Output the (x, y) coordinate of the center of the cell containing the given text.  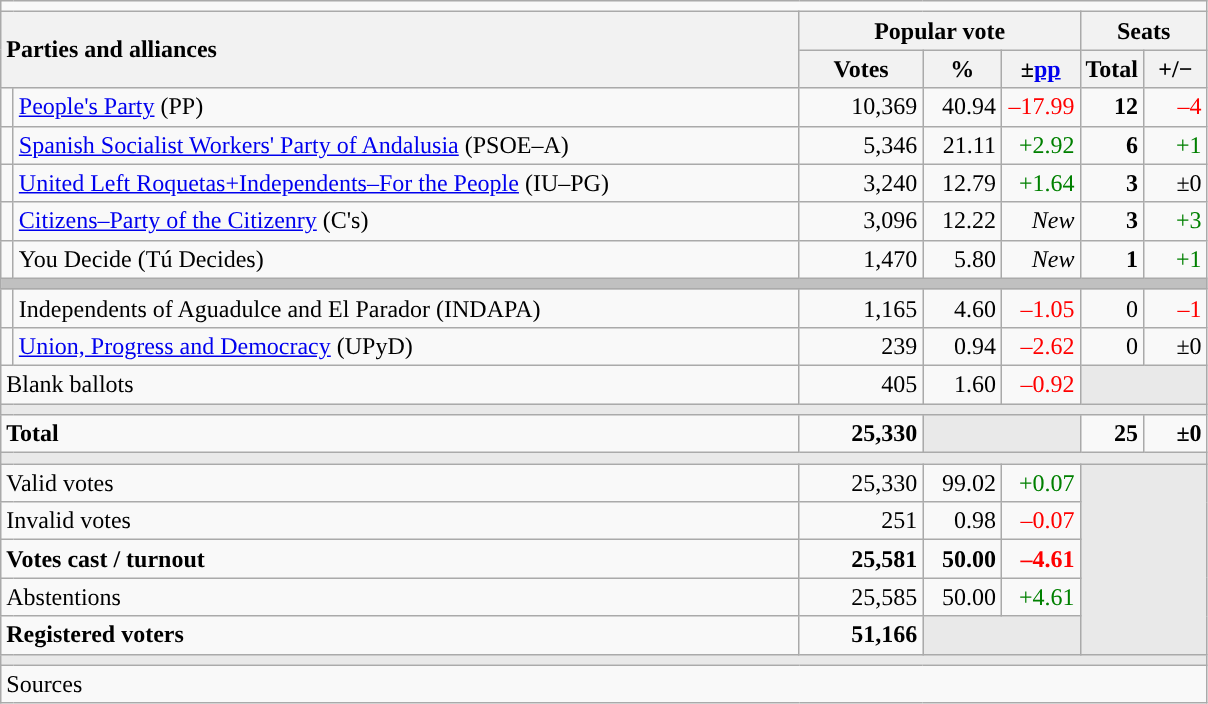
3,096 (861, 221)
People's Party (PP) (406, 107)
40.94 (962, 107)
1,470 (861, 259)
±pp (1040, 69)
239 (861, 346)
99.02 (962, 483)
Votes (861, 69)
12 (1112, 107)
Sources (604, 684)
5.80 (962, 259)
–17.99 (1040, 107)
Parties and alliances (400, 50)
25 (1112, 434)
251 (861, 521)
1.60 (962, 384)
10,369 (861, 107)
Union, Progress and Democracy (UPyD) (406, 346)
1,165 (861, 308)
12.22 (962, 221)
Independents of Aguadulce and El Parador (INDAPA) (406, 308)
+4.61 (1040, 597)
United Left Roquetas+Independents–For the People (IU–PG) (406, 183)
–1 (1176, 308)
Abstentions (400, 597)
+0.07 (1040, 483)
–0.92 (1040, 384)
Citizens–Party of the Citizenry (C's) (406, 221)
–0.07 (1040, 521)
6 (1112, 145)
5,346 (861, 145)
25,581 (861, 559)
–4.61 (1040, 559)
–2.62 (1040, 346)
0.98 (962, 521)
25,585 (861, 597)
+/− (1176, 69)
4.60 (962, 308)
0.94 (962, 346)
405 (861, 384)
+2.92 (1040, 145)
Votes cast / turnout (400, 559)
3,240 (861, 183)
Popular vote (940, 31)
–1.05 (1040, 308)
+3 (1176, 221)
21.11 (962, 145)
Spanish Socialist Workers' Party of Andalusia (PSOE–A) (406, 145)
Valid votes (400, 483)
You Decide (Tú Decides) (406, 259)
Blank ballots (400, 384)
% (962, 69)
12.79 (962, 183)
Registered voters (400, 635)
51,166 (861, 635)
+1.64 (1040, 183)
–4 (1176, 107)
1 (1112, 259)
Seats (1144, 31)
Invalid votes (400, 521)
